Return the (x, y) coordinate for the center point of the cell that contains the specified text.  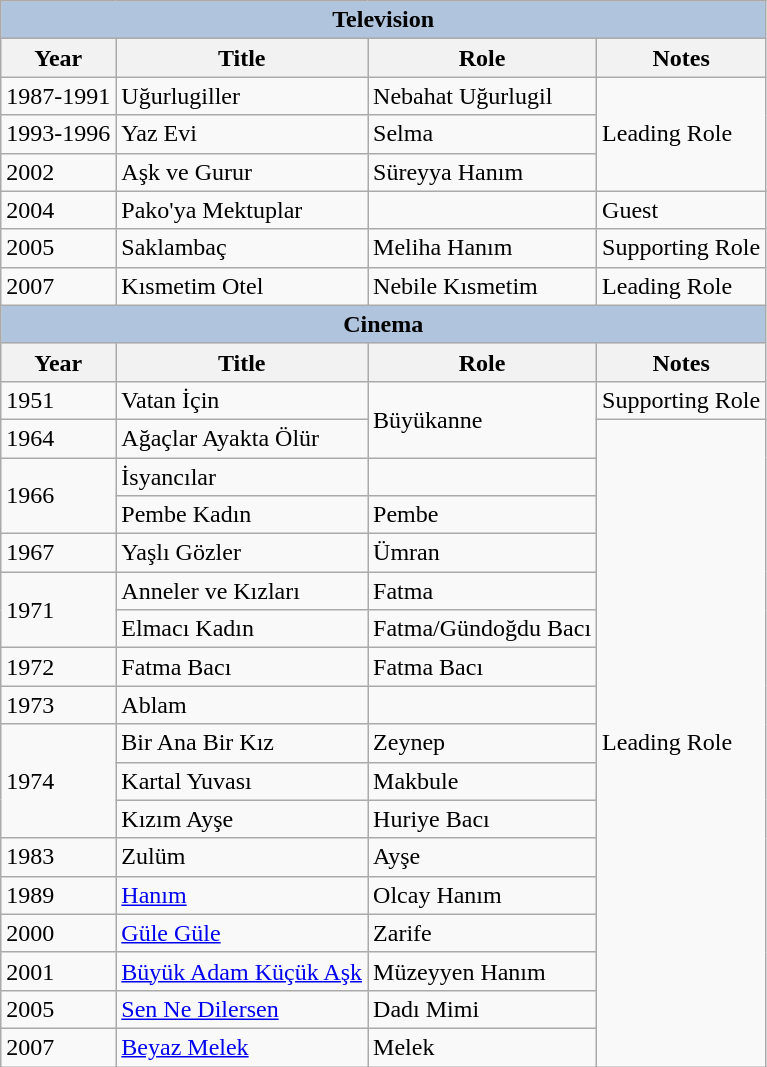
Yaz Evi (242, 134)
Zulüm (242, 857)
Ablam (242, 705)
1971 (58, 610)
Büyük Adam Küçük Aşk (242, 971)
Beyaz Melek (242, 1047)
Ayşe (482, 857)
Fatma (482, 591)
Pembe Kadın (242, 515)
Kısmetim Otel (242, 286)
2002 (58, 172)
1973 (58, 705)
Ümran (482, 553)
Süreyya Hanım (482, 172)
Aşk ve Gurur (242, 172)
Vatan İçin (242, 400)
Kızım Ayşe (242, 819)
Hanım (242, 895)
Zarife (482, 933)
Uğurlugiller (242, 96)
1983 (58, 857)
Pako'ya Mektuplar (242, 210)
Makbule (482, 781)
1951 (58, 400)
1974 (58, 781)
1987-1991 (58, 96)
Anneler ve Kızları (242, 591)
Büyükanne (482, 419)
2000 (58, 933)
Nebahat Uğurlugil (482, 96)
Zeynep (482, 743)
Nebile Kısmetim (482, 286)
Sen Ne Dilersen (242, 1009)
2004 (58, 210)
Meliha Hanım (482, 248)
Huriye Bacı (482, 819)
1964 (58, 438)
Melek (482, 1047)
Dadı Mimi (482, 1009)
İsyancılar (242, 477)
Bir Ana Bir Kız (242, 743)
Kartal Yuvası (242, 781)
1989 (58, 895)
1972 (58, 667)
Pembe (482, 515)
2001 (58, 971)
Fatma/Gündoğdu Bacı (482, 629)
Television (384, 20)
Saklambaç (242, 248)
Yaşlı Gözler (242, 553)
Ağaçlar Ayakta Ölür (242, 438)
Guest (682, 210)
1967 (58, 553)
Müzeyyen Hanım (482, 971)
Olcay Hanım (482, 895)
Cinema (384, 324)
1993-1996 (58, 134)
Elmacı Kadın (242, 629)
Selma (482, 134)
1966 (58, 496)
Güle Güle (242, 933)
